From the cell containing the given text, extract its center point as [X, Y] coordinate. 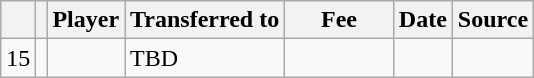
Fee [340, 20]
Transferred to [205, 20]
Source [492, 20]
TBD [205, 58]
Date [422, 20]
15 [18, 58]
Player [86, 20]
